Find where the given text appears and provide that cell's center as (X, Y) coordinate. 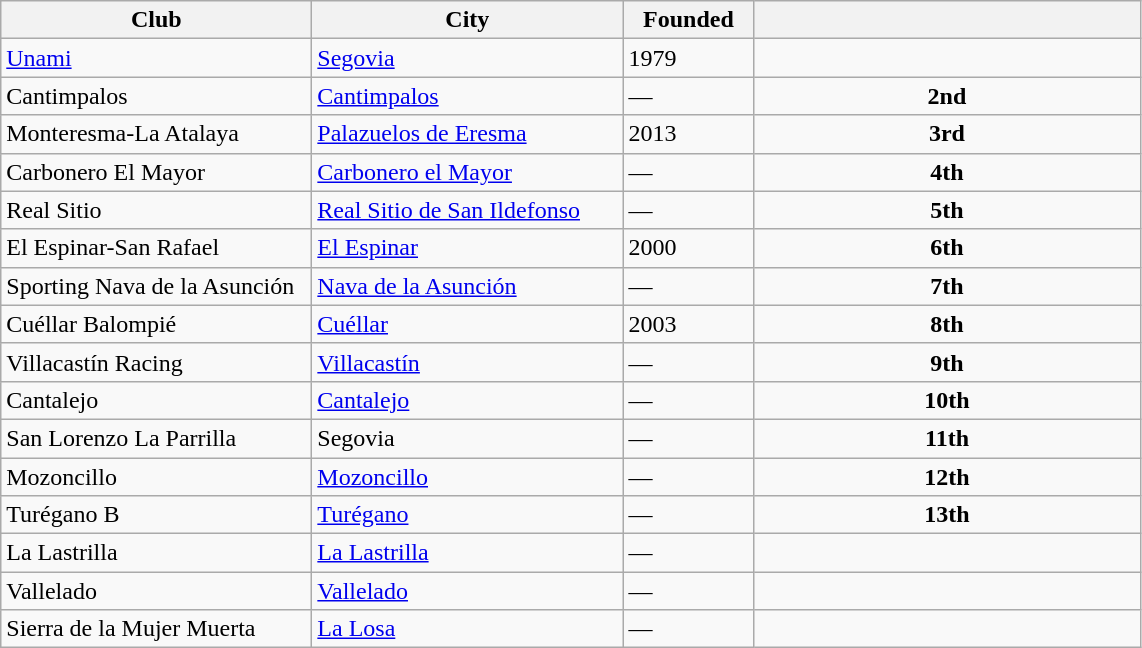
Cuéllar (468, 324)
Villacastín Racing (156, 362)
Club (156, 20)
El Espinar (468, 248)
El Espinar-San Rafael (156, 248)
Unami (156, 58)
6th (947, 248)
13th (947, 515)
9th (947, 362)
La Losa (468, 629)
Sporting Nava de la Asunción (156, 286)
2nd (947, 96)
Villacastín (468, 362)
Turégano (468, 515)
Monteresma-La Atalaya (156, 134)
Carbonero el Mayor (468, 172)
Nava de la Asunción (468, 286)
1979 (688, 58)
2003 (688, 324)
3rd (947, 134)
San Lorenzo La Parrilla (156, 438)
Real Sitio de San Ildefonso (468, 210)
2000 (688, 248)
Cuéllar Balompié (156, 324)
11th (947, 438)
7th (947, 286)
Sierra de la Mujer Muerta (156, 629)
8th (947, 324)
12th (947, 477)
Carbonero El Mayor (156, 172)
City (468, 20)
Turégano B (156, 515)
Palazuelos de Eresma (468, 134)
5th (947, 210)
10th (947, 400)
Founded (688, 20)
Real Sitio (156, 210)
2013 (688, 134)
4th (947, 172)
